Pinpoint the cell where the given text exists, returning its (X, Y) midpoint coordinate. 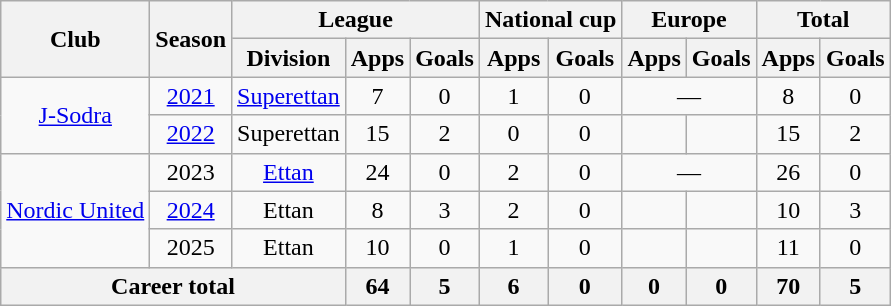
26 (788, 172)
Nordic United (76, 210)
Europe (689, 20)
2024 (191, 210)
24 (377, 172)
2025 (191, 248)
2021 (191, 96)
J-Sodra (76, 115)
2022 (191, 134)
70 (788, 286)
Career total (173, 286)
Club (76, 39)
64 (377, 286)
League (356, 20)
Division (289, 58)
Total (823, 20)
7 (377, 96)
Season (191, 39)
2023 (191, 172)
11 (788, 248)
6 (513, 286)
National cup (550, 20)
